Capture the cell that displays the provided text and extract its [X, Y] central coordinate. 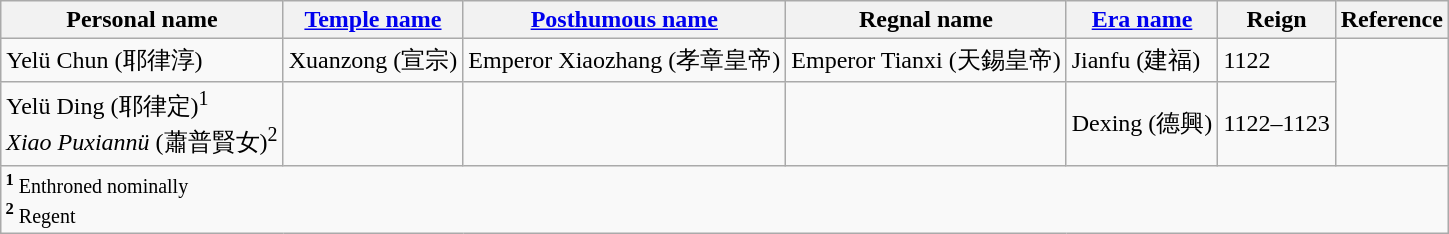
1122–1123 [1276, 123]
Yelü Ding (耶律定)1Xiao Puxiannü (蕭普賢女)2 [142, 123]
Posthumous name [624, 20]
Era name [1142, 20]
Regnal name [926, 20]
Jianfu (建福) [1142, 60]
Dexing (德興) [1142, 123]
Emperor Xiaozhang (孝章皇帝) [624, 60]
Reference [1392, 20]
1122 [1276, 60]
Reign [1276, 20]
Temple name [373, 20]
1 Enthroned nominally2 Regent [725, 199]
Yelü Chun (耶律淳) [142, 60]
Xuanzong (宣宗) [373, 60]
Personal name [142, 20]
Emperor Tianxi (天錫皇帝) [926, 60]
